Return the (X, Y) coordinate for the center point of the cell that contains the specified text.  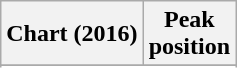
Peak position (189, 34)
Chart (2016) (72, 34)
